From the cell containing the given text, extract its center point as [X, Y] coordinate. 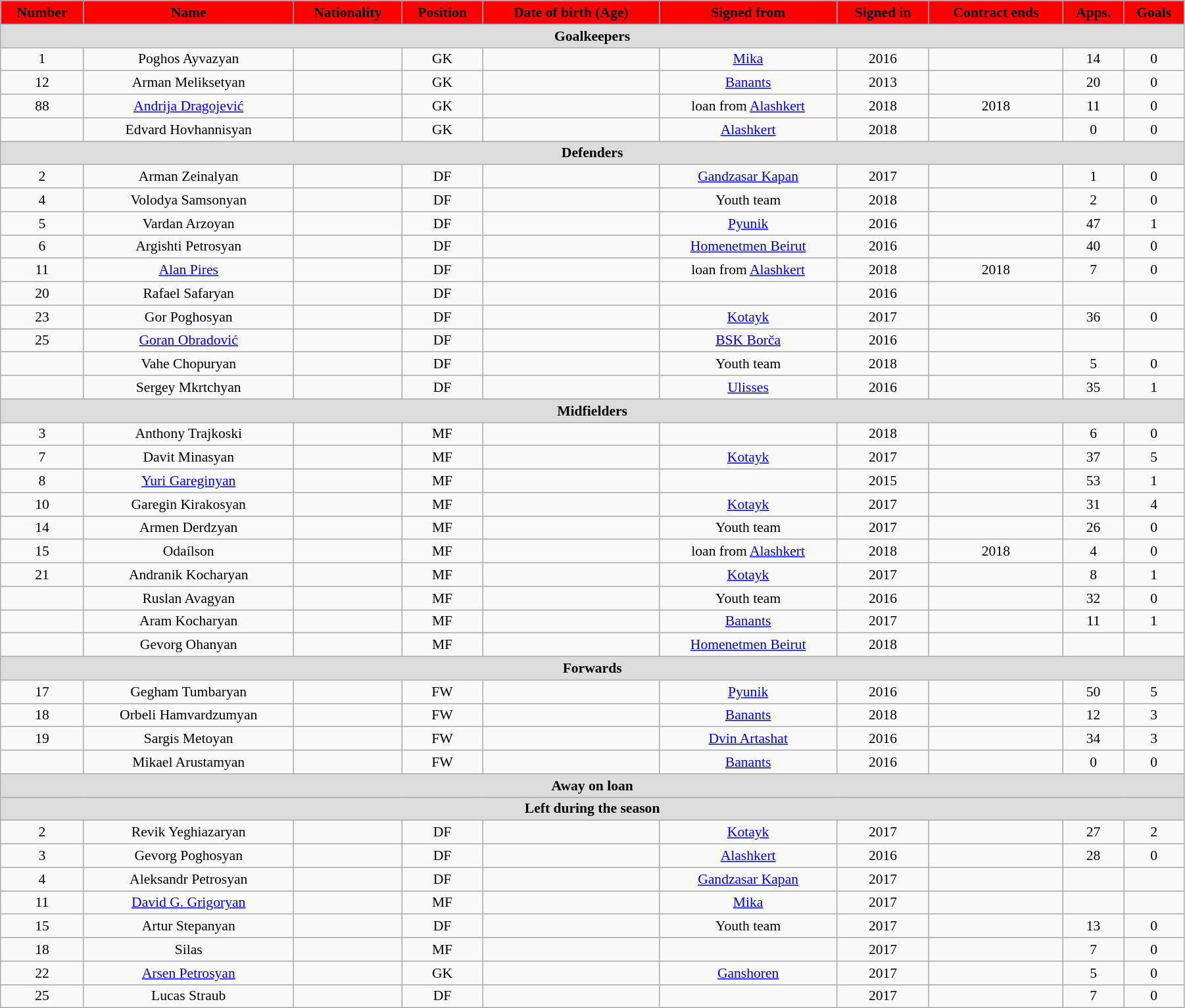
Forwards [592, 669]
Sergey Mkrtchyan [188, 387]
47 [1093, 224]
Goalkeepers [592, 36]
Goals [1154, 12]
Away on loan [592, 786]
Nationality [347, 12]
23 [42, 317]
19 [42, 739]
Date of birth (Age) [571, 12]
Odaílson [188, 552]
Signed in [883, 12]
40 [1093, 247]
26 [1093, 528]
Anthony Trajkoski [188, 434]
Orbeli Hamvardzumyan [188, 715]
Name [188, 12]
Sargis Metoyan [188, 739]
Lucas Straub [188, 996]
31 [1093, 504]
50 [1093, 692]
Vardan Arzoyan [188, 224]
Garegin Kirakosyan [188, 504]
32 [1093, 598]
13 [1093, 926]
Alan Pires [188, 270]
Yuri Gareginyan [188, 481]
Edvard Hovhannisyan [188, 130]
Revik Yeghiazaryan [188, 832]
Goran Obradović [188, 341]
10 [42, 504]
Arman Meliksetyan [188, 83]
Arman Zeinalyan [188, 177]
Defenders [592, 153]
Apps. [1093, 12]
Argishti Petrosyan [188, 247]
2013 [883, 83]
Ganshoren [748, 973]
Ruslan Avagyan [188, 598]
Signed from [748, 12]
Contract ends [996, 12]
Aleksandr Petrosyan [188, 879]
Armen Derdzyan [188, 528]
27 [1093, 832]
Gor Poghosyan [188, 317]
28 [1093, 856]
Andranik Kocharyan [188, 575]
Arsen Petrosyan [188, 973]
Dvin Artashat [748, 739]
Gevorg Ohanyan [188, 645]
Aram Kocharyan [188, 621]
36 [1093, 317]
Andrija Dragojević [188, 107]
Vahe Chopuryan [188, 364]
Midfielders [592, 411]
Rafael Safaryan [188, 294]
Mikael Arustamyan [188, 762]
35 [1093, 387]
37 [1093, 458]
88 [42, 107]
Silas [188, 949]
David G. Grigoryan [188, 903]
Volodya Samsonyan [188, 200]
17 [42, 692]
Gegham Tumbaryan [188, 692]
Left during the season [592, 809]
34 [1093, 739]
Ulisses [748, 387]
Davit Minasyan [188, 458]
22 [42, 973]
2015 [883, 481]
Poghos Ayvazyan [188, 59]
Number [42, 12]
53 [1093, 481]
Position [442, 12]
Artur Stepanyan [188, 926]
Gevorg Poghosyan [188, 856]
21 [42, 575]
BSK Borča [748, 341]
